Detect which cell encompasses the target text, then output its (x, y) center coordinate. 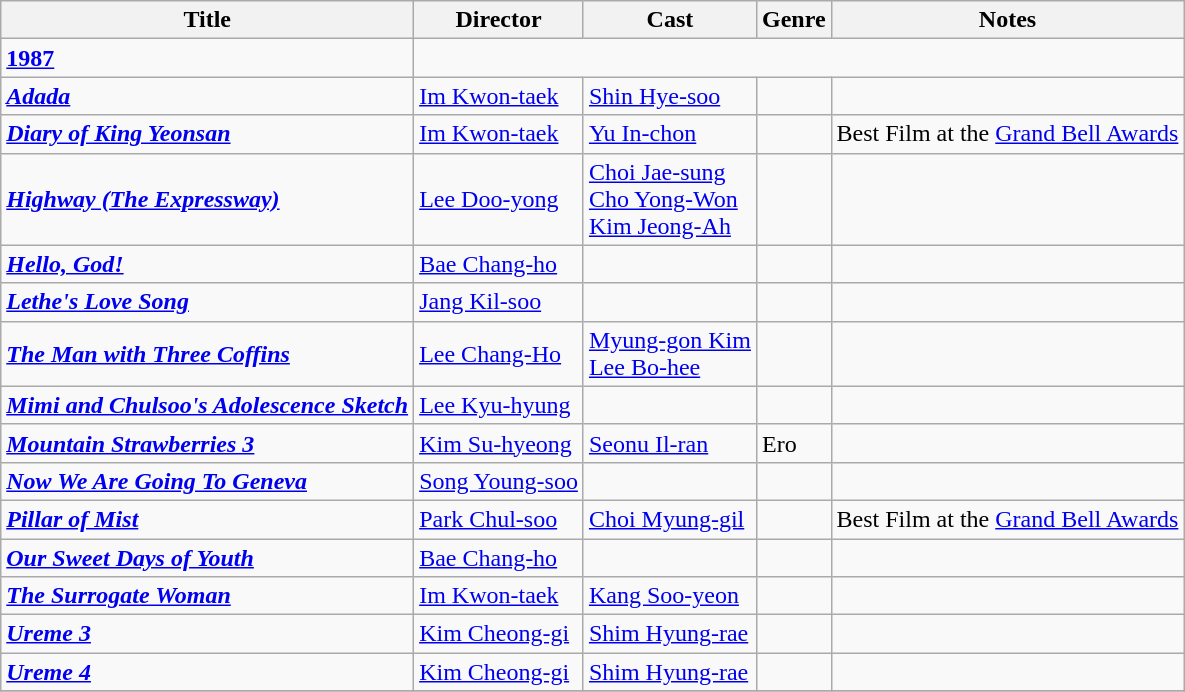
Mimi and Chulsoo's Adolescence Sketch (208, 405)
Kang Soo-yeon (670, 596)
Cast (670, 20)
Title (208, 20)
Pillar of Mist (208, 519)
Park Chul-soo (499, 519)
Choi Myung-gil (670, 519)
The Man with Three Coffins (208, 354)
Highway (The Expressway) (208, 199)
Director (499, 20)
Ureme 4 (208, 672)
Our Sweet Days of Youth (208, 557)
Ureme 3 (208, 634)
Jang Kil-soo (499, 302)
The Surrogate Woman (208, 596)
Now We Are Going To Geneva (208, 481)
Genre (794, 20)
Lee Doo-yong (499, 199)
Ero (794, 443)
Hello, God! (208, 264)
Song Young-soo (499, 481)
Seonu Il-ran (670, 443)
Diary of King Yeonsan (208, 134)
Shin Hye-soo (670, 96)
Myung-gon KimLee Bo-hee (670, 354)
Lee Chang-Ho (499, 354)
Kim Su-hyeong (499, 443)
Notes (1008, 20)
Adada (208, 96)
1987 (208, 58)
Choi Jae-sungCho Yong-WonKim Jeong-Ah (670, 199)
Mountain Strawberries 3 (208, 443)
Yu In-chon (670, 134)
Lee Kyu-hyung (499, 405)
Lethe's Love Song (208, 302)
